Provide the [x, y] coordinate of the cell's center where the given text is located.  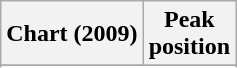
Peakposition [189, 34]
Chart (2009) [72, 34]
